From the cell containing the given text, extract its center point as (X, Y) coordinate. 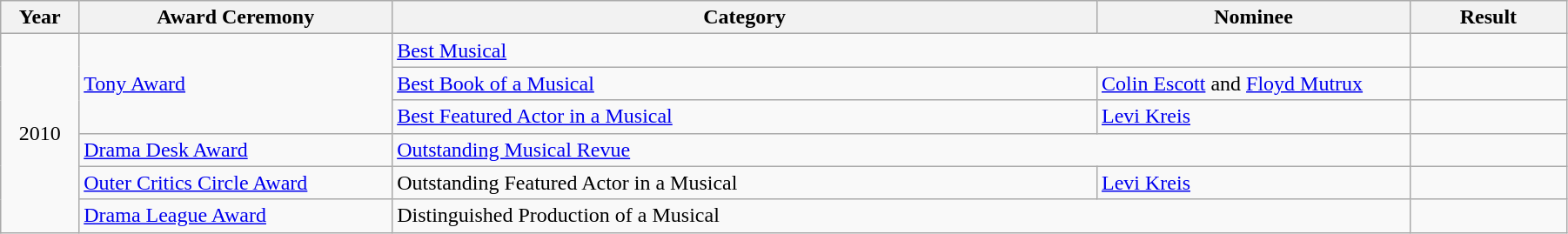
Colin Escott and Floyd Mutrux (1254, 84)
Outstanding Featured Actor in a Musical (745, 183)
Award Ceremony (236, 17)
Drama Desk Award (236, 150)
Best Featured Actor in a Musical (745, 117)
Tony Award (236, 84)
Best Book of a Musical (745, 84)
Result (1488, 17)
Year (40, 17)
2010 (40, 133)
Category (745, 17)
Best Musical (901, 50)
Drama League Award (236, 216)
Distinguished Production of a Musical (901, 216)
Outer Critics Circle Award (236, 183)
Outstanding Musical Revue (901, 150)
Nominee (1254, 17)
